Determine the [X, Y] coordinate at the center of the cell enclosing the given text.  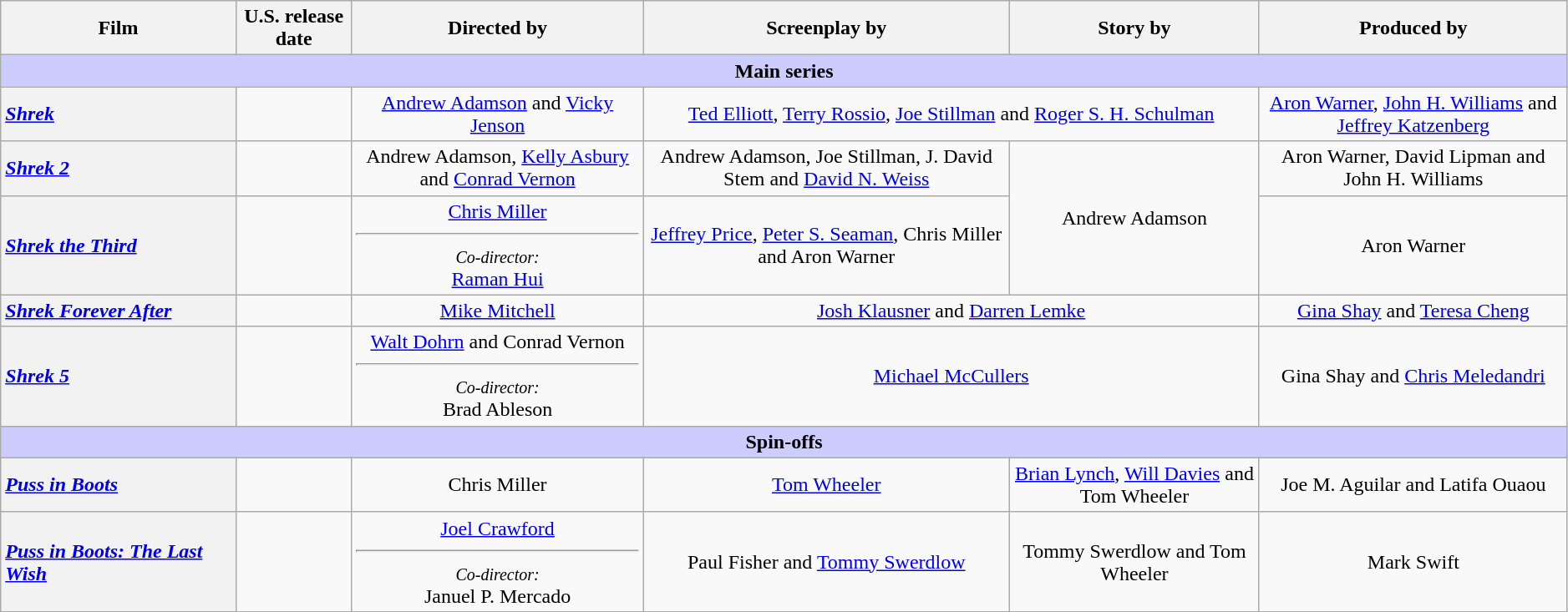
Andrew Adamson, Joe Stillman, J. David Stem and David N. Weiss [827, 169]
Aron Warner, David Lipman and John H. Williams [1413, 169]
Film [119, 28]
Andrew Adamson, Kelly Asbury and Conrad Vernon [498, 169]
Andrew Adamson and Vicky Jenson [498, 114]
Joe M. Aguilar and Latifa Ouaou [1413, 484]
Tommy Swerdlow and Tom Wheeler [1134, 561]
Shrek 5 [119, 376]
Brian Lynch, Will Davies and Tom Wheeler [1134, 484]
Walt Dohrn and Conrad VernonCo-director:Brad Ableson [498, 376]
Shrek Forever After [119, 311]
Ted Elliott, Terry Rossio, Joe Stillman and Roger S. H. Schulman [951, 114]
Chris Miller [498, 484]
Shrek [119, 114]
Joel CrawfordCo-director:Januel P. Mercado [498, 561]
Mike Mitchell [498, 311]
Aron Warner [1413, 245]
Main series [784, 71]
Paul Fisher and Tommy Swerdlow [827, 561]
Directed by [498, 28]
Chris MillerCo-director:Raman Hui [498, 245]
Gina Shay and Chris Meledandri [1413, 376]
Jeffrey Price, Peter S. Seaman, Chris Miller and Aron Warner [827, 245]
Shrek the Third [119, 245]
Tom Wheeler [827, 484]
Spin-offs [784, 442]
Produced by [1413, 28]
Gina Shay and Teresa Cheng [1413, 311]
Josh Klausner and Darren Lemke [951, 311]
Michael McCullers [951, 376]
Aron Warner, John H. Williams and Jeffrey Katzenberg [1413, 114]
Screenplay by [827, 28]
U.S. release date [294, 28]
Puss in Boots [119, 484]
Andrew Adamson [1134, 218]
Story by [1134, 28]
Shrek 2 [119, 169]
Puss in Boots: The Last Wish [119, 561]
Mark Swift [1413, 561]
